Provide the [x, y] coordinate of the cell's center where the given text is located.  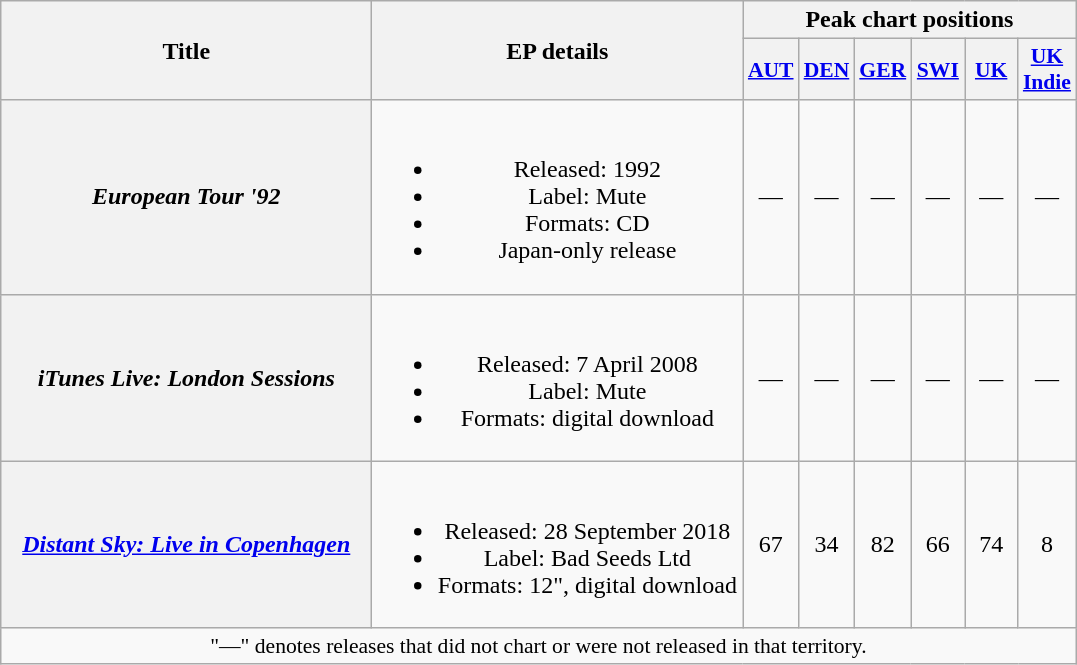
Title [186, 50]
82 [882, 544]
66 [938, 544]
Peak chart positions [910, 20]
European Tour '92 [186, 197]
Released: 7 April 2008Label: MuteFormats: digital download [558, 378]
DEN [827, 70]
EP details [558, 50]
8 [1047, 544]
74 [992, 544]
AUT [771, 70]
GER [882, 70]
Distant Sky: Live in Copenhagen [186, 544]
67 [771, 544]
UK [992, 70]
iTunes Live: London Sessions [186, 378]
Released: 1992Label: MuteFormats: CDJapan-only release [558, 197]
Released: 28 September 2018Label: Bad Seeds LtdFormats: 12", digital download [558, 544]
UK Indie [1047, 70]
34 [827, 544]
"—" denotes releases that did not chart or were not released in that territory. [538, 646]
SWI [938, 70]
